Extract the (X, Y) coordinate from the center of the cell holding the provided text.  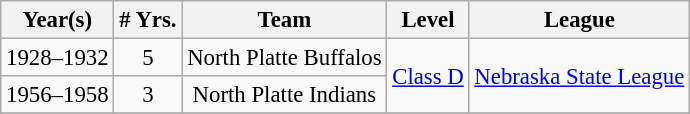
Team (284, 20)
Nebraska State League (580, 76)
1928–1932 (58, 58)
Class D (428, 76)
Level (428, 20)
North Platte Indians (284, 95)
# Yrs. (148, 20)
3 (148, 95)
5 (148, 58)
North Platte Buffalos (284, 58)
Year(s) (58, 20)
League (580, 20)
1956–1958 (58, 95)
